For the text-containing cell, return its midpoint in (X, Y) coordinate format. 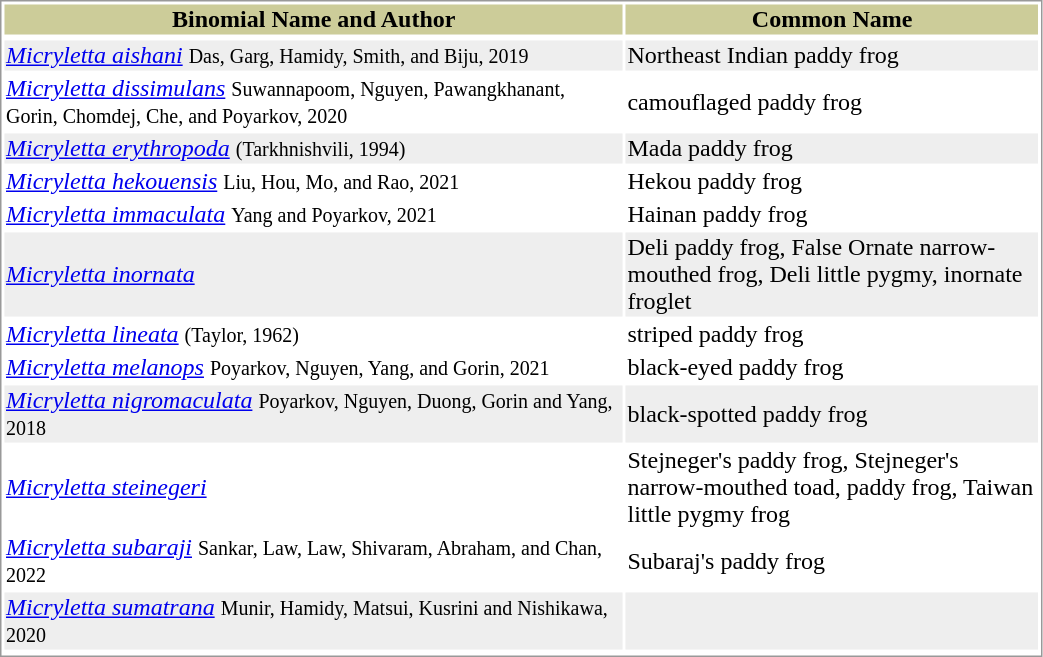
Subaraj's paddy frog (832, 560)
Micryletta subaraji Sankar, Law, Law, Shivaram, Abraham, and Chan, 2022 (313, 560)
Stejneger's paddy frog, Stejneger's narrow-mouthed toad, paddy frog, Taiwan little pygmy frog (832, 488)
Northeast Indian paddy frog (832, 55)
Common Name (832, 19)
Micryletta immaculata Yang and Poyarkov, 2021 (313, 215)
Micryletta hekouensis Liu, Hou, Mo, and Rao, 2021 (313, 181)
striped paddy frog (832, 335)
black-eyed paddy frog (832, 367)
Micryletta steinegeri (313, 488)
Binomial Name and Author (313, 19)
Micryletta dissimulans Suwannapoom, Nguyen, Pawangkhanant, Gorin, Chomdej, Che, and Poyarkov, 2020 (313, 102)
Deli paddy frog, False Ornate narrow-mouthed frog, Deli little pygmy, inornate froglet (832, 274)
Micryletta melanops Poyarkov, Nguyen, Yang, and Gorin, 2021 (313, 367)
Micryletta aishani Das, Garg, Hamidy, Smith, and Biju, 2019 (313, 55)
Mada paddy frog (832, 149)
Hekou paddy frog (832, 181)
Micryletta erythropoda (Tarkhnishvili, 1994) (313, 149)
Micryletta inornata (313, 274)
camouflaged paddy frog (832, 102)
Micryletta nigromaculata Poyarkov, Nguyen, Duong, Gorin and Yang, 2018 (313, 414)
Hainan paddy frog (832, 215)
black-spotted paddy frog (832, 414)
Micryletta sumatrana Munir, Hamidy, Matsui, Kusrini and Nishikawa, 2020 (313, 620)
Micryletta lineata (Taylor, 1962) (313, 335)
